Find where the given text appears and provide that cell's center as (x, y) coordinate. 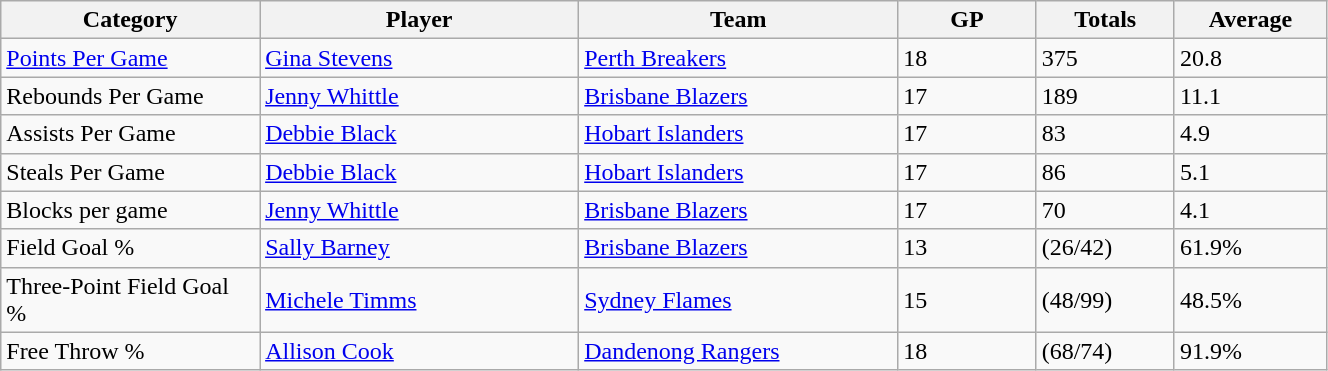
Sydney Flames (738, 300)
GP (967, 20)
20.8 (1250, 58)
Sally Barney (420, 248)
(68/74) (1105, 351)
4.9 (1250, 134)
189 (1105, 96)
13 (967, 248)
Points Per Game (130, 58)
Dandenong Rangers (738, 351)
5.1 (1250, 172)
Perth Breakers (738, 58)
11.1 (1250, 96)
375 (1105, 58)
Team (738, 20)
Player (420, 20)
91.9% (1250, 351)
Steals Per Game (130, 172)
Michele Timms (420, 300)
(26/42) (1105, 248)
4.1 (1250, 210)
Assists Per Game (130, 134)
Three-Point Field Goal % (130, 300)
(48/99) (1105, 300)
Field Goal % (130, 248)
Category (130, 20)
Allison Cook (420, 351)
Rebounds Per Game (130, 96)
Blocks per game (130, 210)
Average (1250, 20)
61.9% (1250, 248)
Gina Stevens (420, 58)
Totals (1105, 20)
Free Throw % (130, 351)
48.5% (1250, 300)
83 (1105, 134)
70 (1105, 210)
15 (967, 300)
86 (1105, 172)
